Return (x, y) of the center of cell containing provided text 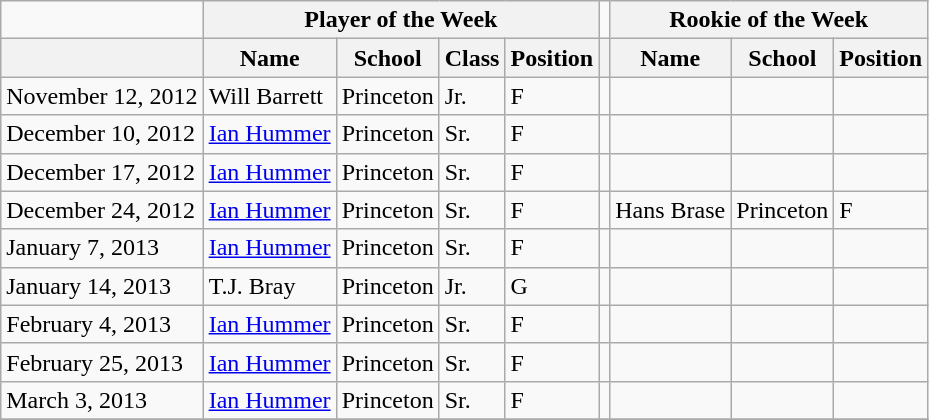
G (552, 286)
Will Barrett (270, 96)
December 17, 2012 (102, 172)
December 24, 2012 (102, 210)
Player of the Week (401, 20)
Class (472, 58)
January 7, 2013 (102, 248)
December 10, 2012 (102, 134)
Rookie of the Week (769, 20)
March 3, 2013 (102, 400)
January 14, 2013 (102, 286)
February 25, 2013 (102, 362)
February 4, 2013 (102, 324)
Hans Brase (670, 210)
November 12, 2012 (102, 96)
T.J. Bray (270, 286)
